Extract the [X, Y] coordinate from the center of the cell holding the provided text.  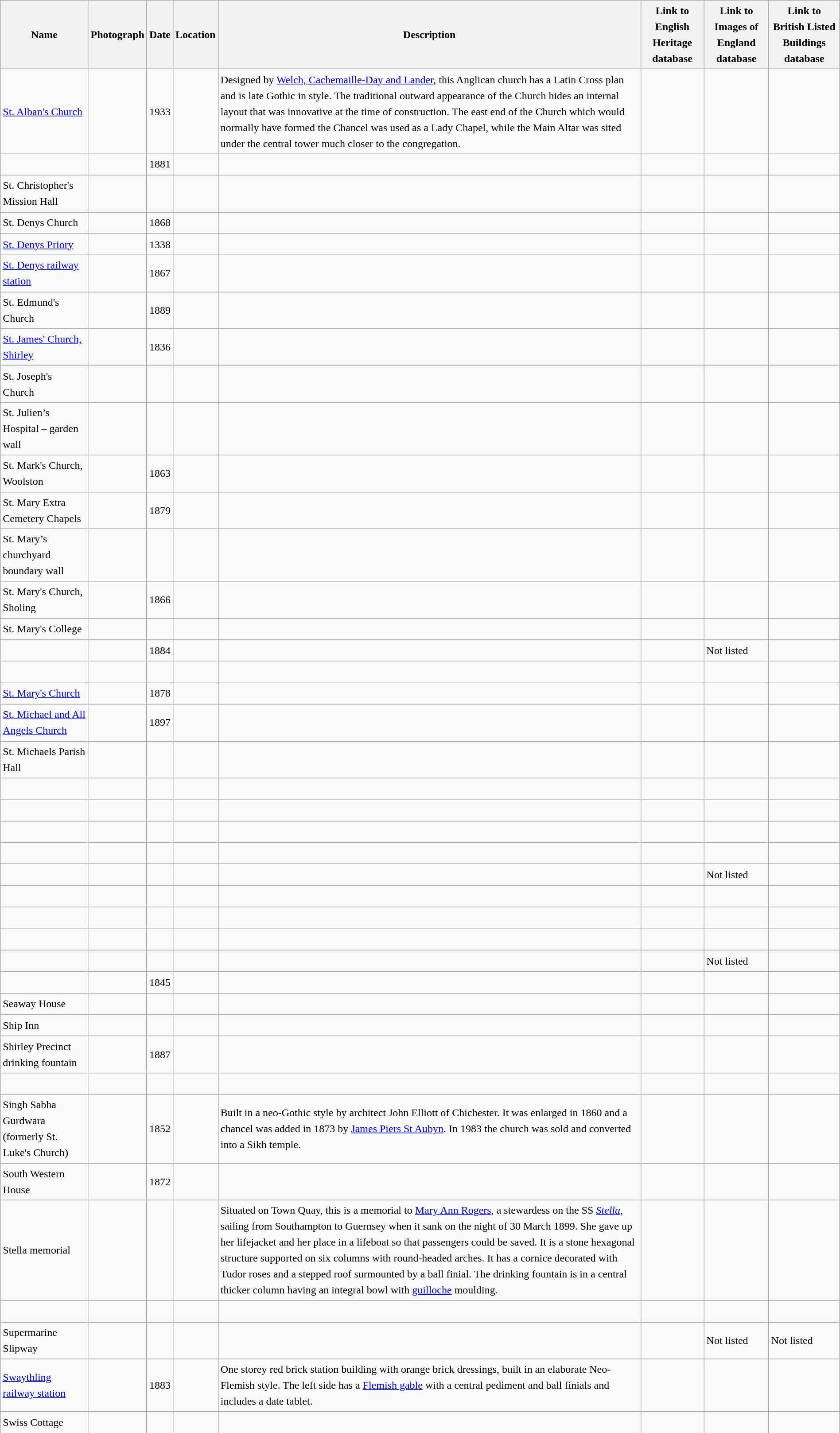
Seaway House [44, 1004]
1897 [159, 722]
St. Denys Church [44, 222]
Date [159, 35]
1868 [159, 222]
St. Alban's Church [44, 112]
1836 [159, 347]
Stella memorial [44, 1250]
St. Mary's College [44, 629]
St. Denys Priory [44, 245]
St. Joseph's Church [44, 384]
St. Mary's Church [44, 694]
St. Mary Extra Cemetery Chapels [44, 510]
1863 [159, 473]
St. Edmund's Church [44, 310]
St. Mary’s churchyard boundary wall [44, 555]
1852 [159, 1129]
Link to Images of England database [736, 35]
Singh Sabha Gurdwara (formerly St. Luke's Church) [44, 1129]
1845 [159, 983]
1866 [159, 600]
St. Mary's Church, Sholing [44, 600]
South Western House [44, 1181]
Ship Inn [44, 1025]
1883 [159, 1385]
Link to British Listed Buildings database [804, 35]
1338 [159, 245]
1867 [159, 274]
St. Julien’s Hospital – garden wall [44, 429]
Location [195, 35]
Name [44, 35]
1933 [159, 112]
St. Michael and All Angels Church [44, 722]
1889 [159, 310]
St. Denys railway station [44, 274]
Supermarine Slipway [44, 1341]
Swaythling railway station [44, 1385]
1884 [159, 650]
Description [429, 35]
1887 [159, 1055]
St. Mark's Church, Woolston [44, 473]
St. Michaels Parish Hall [44, 759]
St. Christopher's Mission Hall [44, 193]
Shirley Precinct drinking fountain [44, 1055]
1879 [159, 510]
1878 [159, 694]
1881 [159, 165]
1872 [159, 1181]
Link to English Heritage database [673, 35]
St. James' Church, Shirley [44, 347]
Photograph [117, 35]
